Return (x, y) of the center of cell containing provided text 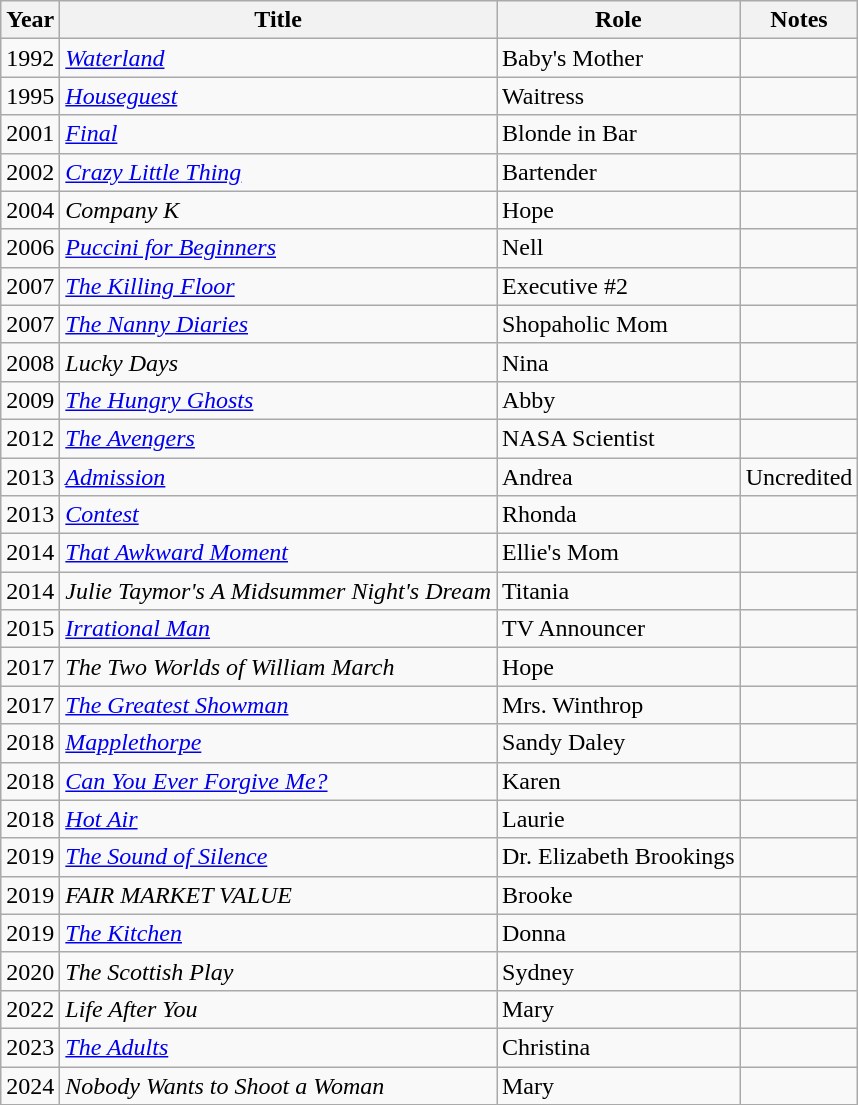
Brooke (618, 895)
Year (30, 20)
2020 (30, 971)
Waitress (618, 96)
Karen (618, 781)
The Avengers (278, 438)
The Adults (278, 1047)
Houseguest (278, 96)
The Hungry Ghosts (278, 400)
2022 (30, 1009)
Nobody Wants to Shoot a Woman (278, 1085)
Contest (278, 515)
Dr. Elizabeth Brookings (618, 857)
Puccini for Beginners (278, 248)
Christina (618, 1047)
Hot Air (278, 819)
FAIR MARKET VALUE (278, 895)
2002 (30, 172)
The Sound of Silence (278, 857)
Executive #2 (618, 286)
The Scottish Play (278, 971)
The Kitchen (278, 933)
2008 (30, 362)
Life After You (278, 1009)
Crazy Little Thing (278, 172)
Uncredited (799, 477)
Laurie (618, 819)
Sydney (618, 971)
2001 (30, 134)
Nina (618, 362)
Ellie's Mom (618, 553)
Waterland (278, 58)
Bartender (618, 172)
Julie Taymor's A Midsummer Night's Dream (278, 591)
Blonde in Bar (618, 134)
Rhonda (618, 515)
Title (278, 20)
Company K (278, 210)
Irrational Man (278, 629)
2015 (30, 629)
2009 (30, 400)
Can You Ever Forgive Me? (278, 781)
Nell (618, 248)
The Nanny Diaries (278, 324)
Notes (799, 20)
Mrs. Winthrop (618, 705)
The Killing Floor (278, 286)
Final (278, 134)
NASA Scientist (618, 438)
The Greatest Showman (278, 705)
2023 (30, 1047)
The Two Worlds of William March (278, 667)
2004 (30, 210)
That Awkward Moment (278, 553)
2012 (30, 438)
Shopaholic Mom (618, 324)
Andrea (618, 477)
Baby's Mother (618, 58)
1992 (30, 58)
Lucky Days (278, 362)
1995 (30, 96)
Role (618, 20)
TV Announcer (618, 629)
Titania (618, 591)
2024 (30, 1085)
Admission (278, 477)
Abby (618, 400)
Donna (618, 933)
Mapplethorpe (278, 743)
Sandy Daley (618, 743)
2006 (30, 248)
